Search for the cell housing the specified text and yield its [X, Y] center coordinate. 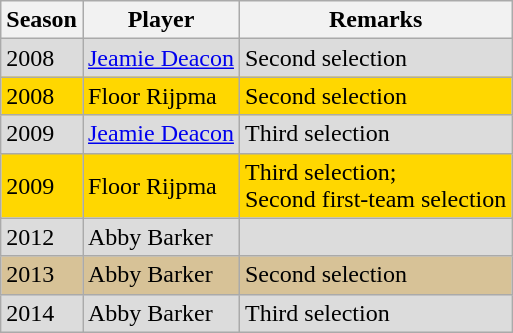
Third selection; Second first-team selection [375, 186]
2012 [42, 237]
2013 [42, 275]
Season [42, 20]
Player [160, 20]
Remarks [375, 20]
2014 [42, 313]
